Return [x, y] of the center of cell containing provided text 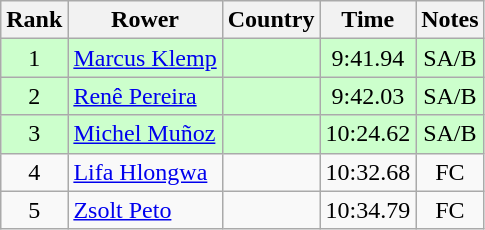
1 [34, 58]
10:34.79 [368, 210]
4 [34, 172]
10:32.68 [368, 172]
Lifa Hlongwa [145, 172]
Michel Muñoz [145, 134]
9:41.94 [368, 58]
5 [34, 210]
3 [34, 134]
Country [271, 20]
Notes [450, 20]
Time [368, 20]
Rank [34, 20]
2 [34, 96]
10:24.62 [368, 134]
Zsolt Peto [145, 210]
9:42.03 [368, 96]
Rower [145, 20]
Renê Pereira [145, 96]
Marcus Klemp [145, 58]
